Detect which cell encompasses the target text, then output its [X, Y] center coordinate. 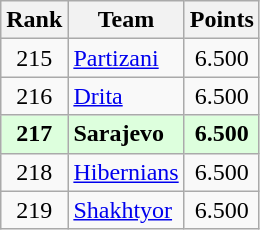
Rank [34, 20]
Drita [126, 96]
219 [34, 210]
Points [222, 20]
216 [34, 96]
217 [34, 134]
Partizani [126, 58]
Hibernians [126, 172]
215 [34, 58]
Sarajevo [126, 134]
Shakhtyor [126, 210]
218 [34, 172]
Team [126, 20]
